From the cell containing the given text, extract its center point as [x, y] coordinate. 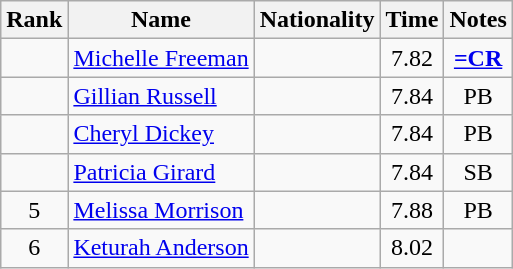
=CR [478, 58]
7.88 [412, 210]
6 [34, 248]
SB [478, 172]
Time [412, 20]
Notes [478, 20]
Patricia Girard [161, 172]
Name [161, 20]
8.02 [412, 248]
Melissa Morrison [161, 210]
7.82 [412, 58]
Gillian Russell [161, 96]
Rank [34, 20]
Keturah Anderson [161, 248]
5 [34, 210]
Nationality [317, 20]
Michelle Freeman [161, 58]
Cheryl Dickey [161, 134]
